Extract the [x, y] coordinate from the center of the cell holding the provided text.  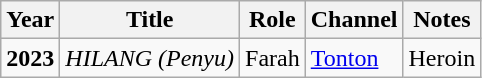
Tonton [354, 58]
Farah [273, 58]
2023 [30, 58]
Notes [442, 20]
Heroin [442, 58]
Year [30, 20]
Channel [354, 20]
Title [150, 20]
HILANG (Penyu) [150, 58]
Role [273, 20]
